From the cell containing the given text, extract its center point as [X, Y] coordinate. 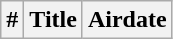
Title [54, 20]
# [12, 20]
Airdate [127, 20]
